Locate the cell with the specified text and output its (x, y) center coordinate. 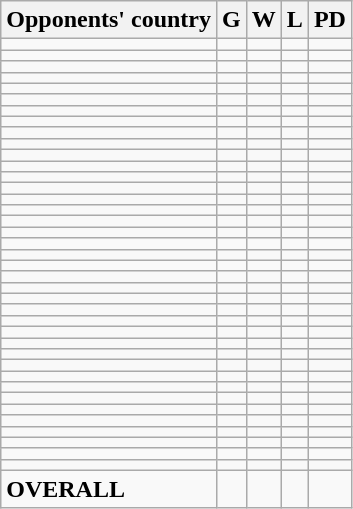
OVERALL (109, 489)
Opponents' country (109, 20)
L (294, 20)
PD (330, 20)
W (264, 20)
G (232, 20)
